Capture the cell that displays the provided text and extract its [X, Y] central coordinate. 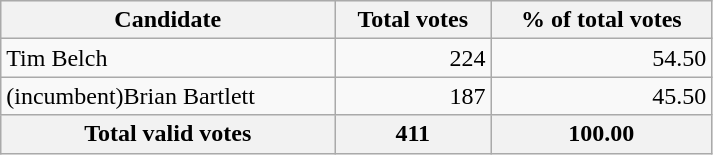
411 [413, 134]
100.00 [602, 134]
(incumbent)Brian Bartlett [168, 96]
Total votes [413, 20]
% of total votes [602, 20]
54.50 [602, 58]
Candidate [168, 20]
Total valid votes [168, 134]
45.50 [602, 96]
187 [413, 96]
224 [413, 58]
Tim Belch [168, 58]
